From the cell containing the given text, extract its center point as [X, Y] coordinate. 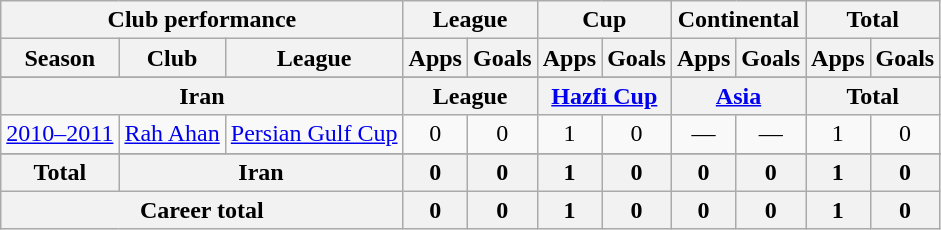
Hazfi Cup [604, 96]
Continental [738, 20]
Cup [604, 20]
Club performance [202, 20]
Club [172, 58]
Career total [202, 210]
Rah Ahan [172, 134]
Persian Gulf Cup [314, 134]
Season [60, 58]
Asia [738, 96]
2010–2011 [60, 134]
